Locate the cell with the specified text and output its (X, Y) center coordinate. 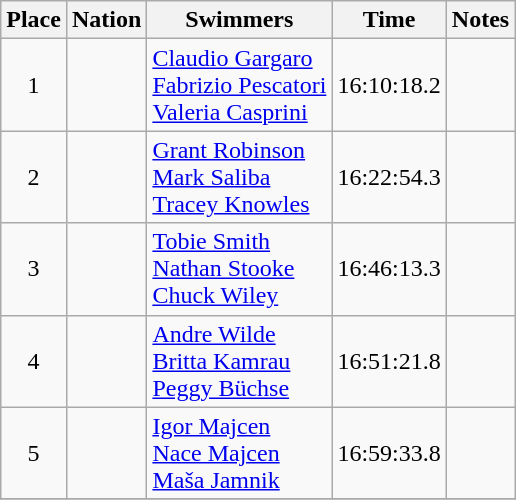
Time (389, 20)
3 (34, 269)
1 (34, 85)
4 (34, 361)
2 (34, 177)
Igor MajcenNace MajcenMaša Jamnik (240, 453)
Grant RobinsonMark SalibaTracey Knowles (240, 177)
Swimmers (240, 20)
5 (34, 453)
16:10:18.2 (389, 85)
Tobie SmithNathan StookeChuck Wiley (240, 269)
Notes (480, 20)
Claudio GargaroFabrizio PescatoriValeria Casprini (240, 85)
16:51:21.8 (389, 361)
16:59:33.8 (389, 453)
16:46:13.3 (389, 269)
Nation (106, 20)
Place (34, 20)
16:22:54.3 (389, 177)
Andre WildeBritta KamrauPeggy Büchse (240, 361)
